From the cell containing the given text, extract its center point as [x, y] coordinate. 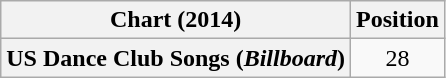
Chart (2014) [176, 20]
28 [398, 58]
Position [398, 20]
US Dance Club Songs (Billboard) [176, 58]
